Identify which cell holds the provided text, then report its [x, y] central coordinate. 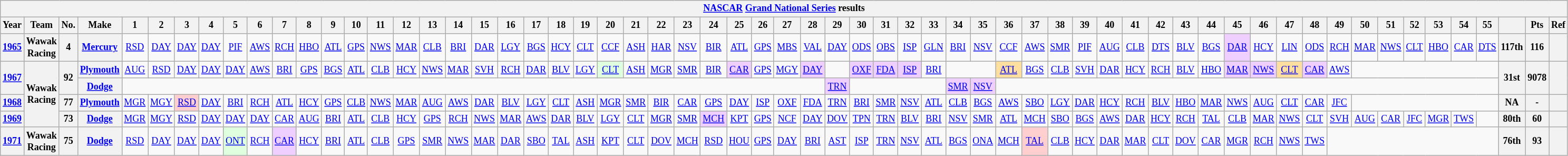
1971 [13, 141]
21 [636, 25]
52 [1415, 25]
16 [511, 25]
6 [259, 25]
54 [1464, 25]
HAR [661, 47]
ONA [983, 141]
55 [1487, 25]
No. [69, 25]
41 [1135, 25]
26 [763, 25]
MBS [787, 47]
53 [1438, 25]
77 [69, 102]
1 [135, 25]
34 [958, 25]
NASCAR Grand National Series results [784, 8]
18 [561, 25]
30 [861, 25]
116 [1537, 47]
5 [235, 25]
40 [1109, 25]
35 [983, 25]
10 [356, 25]
39 [1085, 25]
80th [1512, 119]
31st [1512, 78]
28 [813, 25]
43 [1185, 25]
3 [187, 25]
33 [934, 25]
36 [1009, 25]
37 [1035, 25]
Pts [1537, 25]
TPN [861, 119]
Team [41, 25]
45 [1238, 25]
17 [537, 25]
9078 [1537, 78]
42 [1161, 25]
93 [1537, 141]
NCF [787, 119]
49 [1340, 25]
HOU [739, 141]
76th [1512, 141]
13 [432, 25]
15 [484, 25]
ONT [235, 141]
1967 [13, 78]
1965 [13, 47]
7 [285, 25]
20 [610, 25]
Year [13, 25]
31 [885, 25]
32 [910, 25]
27 [787, 25]
24 [714, 25]
46 [1263, 25]
9 [333, 25]
75 [69, 141]
12 [406, 25]
23 [687, 25]
1968 [13, 102]
VAL [813, 47]
- [1537, 102]
25 [739, 25]
51 [1390, 25]
11 [381, 25]
GLN [934, 47]
2 [161, 25]
92 [69, 78]
Mercury [100, 47]
8 [309, 25]
1969 [13, 119]
AST [837, 141]
44 [1211, 25]
19 [586, 25]
NA [1512, 102]
22 [661, 25]
47 [1289, 25]
Make [100, 25]
14 [459, 25]
LIN [1289, 47]
OBS [885, 47]
60 [1537, 119]
50 [1365, 25]
38 [1060, 25]
73 [69, 119]
48 [1314, 25]
Ref [1559, 25]
117th [1512, 47]
29 [837, 25]
